Pinpoint the cell where the given text exists, returning its (x, y) midpoint coordinate. 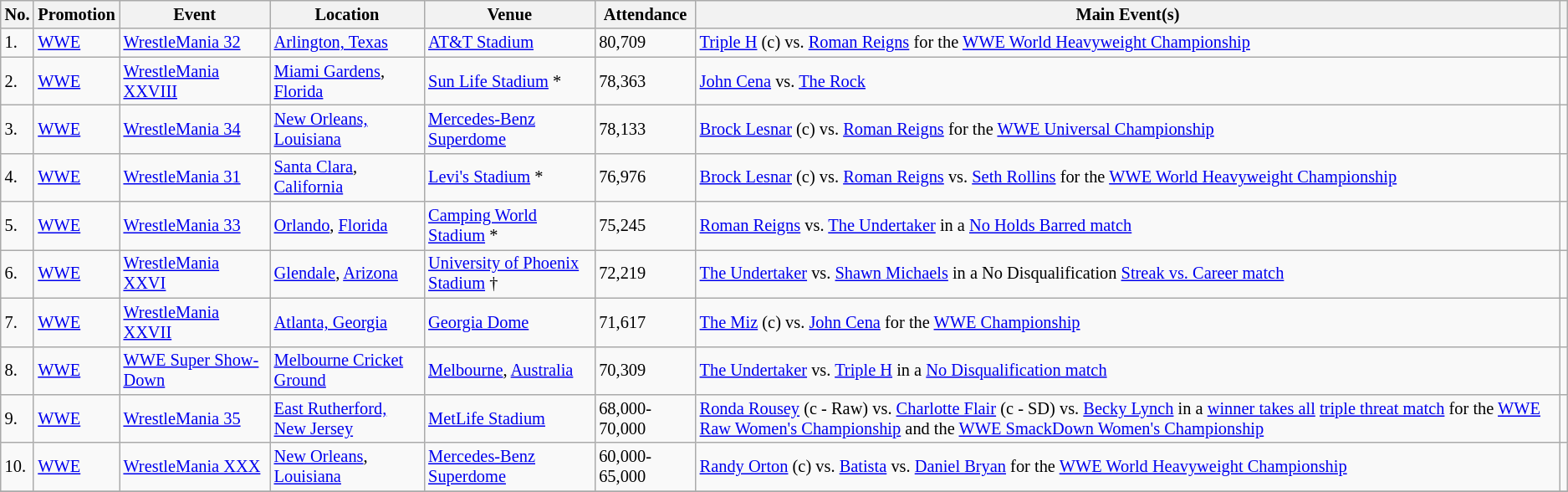
Event (195, 14)
WrestleMania XXVII (195, 322)
Camping World Stadium * (509, 226)
Brock Lesnar (c) vs. Roman Reigns for the WWE Universal Championship (1127, 129)
WrestleMania 35 (195, 418)
7. (18, 322)
71,617 (645, 322)
1. (18, 43)
Randy Orton (c) vs. Batista vs. Daniel Bryan for the WWE World Heavyweight Championship (1127, 467)
WrestleMania XXX (195, 467)
9. (18, 418)
5. (18, 226)
Location (348, 14)
Melbourne, Australia (509, 371)
Levi's Stadium * (509, 177)
Miami Gardens, Florida (348, 81)
Glendale, Arizona (348, 274)
10. (18, 467)
WrestleMania 32 (195, 43)
WrestleMania XXVI (195, 274)
68,000-70,000 (645, 418)
75,245 (645, 226)
John Cena vs. The Rock (1127, 81)
Melbourne Cricket Ground (348, 371)
WrestleMania 31 (195, 177)
No. (18, 14)
Promotion (76, 14)
WrestleMania XXVIII (195, 81)
University of Phoenix Stadium † (509, 274)
Venue (509, 14)
6. (18, 274)
Georgia Dome (509, 322)
The Miz (c) vs. John Cena for the WWE Championship (1127, 322)
Santa Clara, California (348, 177)
72,219 (645, 274)
The Undertaker vs. Shawn Michaels in a No Disqualification Streak vs. Career match (1127, 274)
78,133 (645, 129)
2. (18, 81)
Attendance (645, 14)
East Rutherford, New Jersey (348, 418)
AT&T Stadium (509, 43)
4. (18, 177)
60,000-65,000 (645, 467)
The Undertaker vs. Triple H in a No Disqualification match (1127, 371)
8. (18, 371)
80,709 (645, 43)
Main Event(s) (1127, 14)
Orlando, Florida (348, 226)
WrestleMania 34 (195, 129)
76,976 (645, 177)
WWE Super Show-Down (195, 371)
70,309 (645, 371)
Atlanta, Georgia (348, 322)
Sun Life Stadium * (509, 81)
Triple H (c) vs. Roman Reigns for the WWE World Heavyweight Championship (1127, 43)
WrestleMania 33 (195, 226)
Brock Lesnar (c) vs. Roman Reigns vs. Seth Rollins for the WWE World Heavyweight Championship (1127, 177)
78,363 (645, 81)
Roman Reigns vs. The Undertaker in a No Holds Barred match (1127, 226)
Arlington, Texas (348, 43)
3. (18, 129)
MetLife Stadium (509, 418)
